Locate the cell with the specified text and output its [x, y] center coordinate. 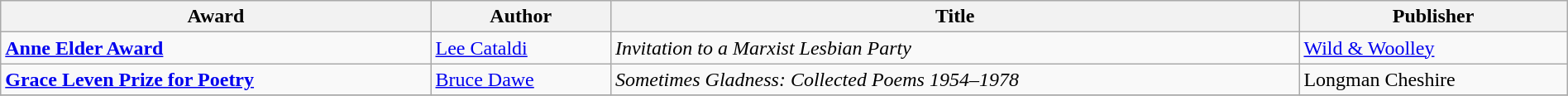
Publisher [1433, 17]
Bruce Dawe [521, 79]
Lee Cataldi [521, 48]
Title [954, 17]
Sometimes Gladness: Collected Poems 1954–1978 [954, 79]
Author [521, 17]
Longman Cheshire [1433, 79]
Grace Leven Prize for Poetry [216, 79]
Award [216, 17]
Invitation to a Marxist Lesbian Party [954, 48]
Wild & Woolley [1433, 48]
Anne Elder Award [216, 48]
